From the cell containing the given text, extract its center point as (x, y) coordinate. 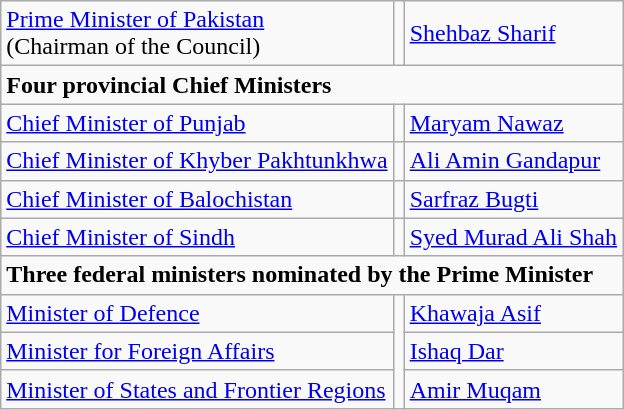
Chief Minister of Punjab (197, 123)
Ali Amin Gandapur (513, 161)
Sarfraz Bugti (513, 199)
Chief Minister of Balochistan (197, 199)
Three federal ministers nominated by the Prime Minister (312, 275)
Khawaja Asif (513, 313)
Chief Minister of Khyber Pakhtunkhwa (197, 161)
Chief Minister of Sindh (197, 237)
Prime Minister of Pakistan(Chairman of the Council) (197, 34)
Amir Muqam (513, 389)
Minister for Foreign Affairs (197, 351)
Shehbaz Sharif (513, 34)
Four provincial Chief Ministers (312, 85)
Minister of States and Frontier Regions (197, 389)
Syed Murad Ali Shah (513, 237)
Ishaq Dar (513, 351)
Minister of Defence (197, 313)
Maryam Nawaz (513, 123)
